Search for the cell housing the specified text and yield its [x, y] center coordinate. 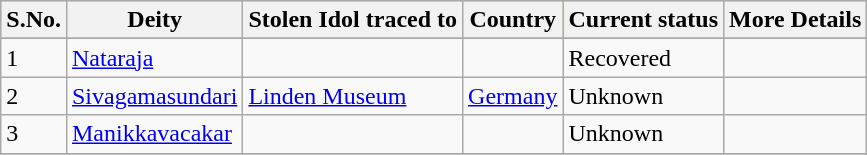
More Details [796, 20]
S.No. [34, 20]
Nataraja [154, 58]
2 [34, 96]
Manikkavacakar [154, 134]
Deity [154, 20]
Stolen Idol traced to [353, 20]
Recovered [644, 58]
Linden Museum [353, 96]
Germany [513, 96]
1 [34, 58]
Current status [644, 20]
3 [34, 134]
Country [513, 20]
Sivagamasundari [154, 96]
